Determine the (X, Y) coordinate at the center of the cell enclosing the given text.  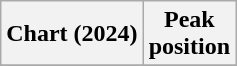
Chart (2024) (72, 34)
Peak position (189, 34)
